Search for the cell housing the specified text and yield its (x, y) center coordinate. 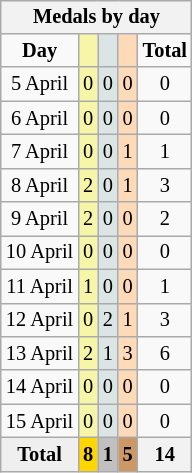
13 April (40, 354)
11 April (40, 286)
6 (165, 354)
7 April (40, 152)
8 April (40, 185)
Medals by day (96, 17)
6 April (40, 118)
Day (40, 51)
10 April (40, 253)
8 (88, 455)
12 April (40, 320)
14 (165, 455)
14 April (40, 387)
9 April (40, 219)
5 (128, 455)
15 April (40, 421)
5 April (40, 84)
